Identify which cell holds the provided text, then report its [X, Y] central coordinate. 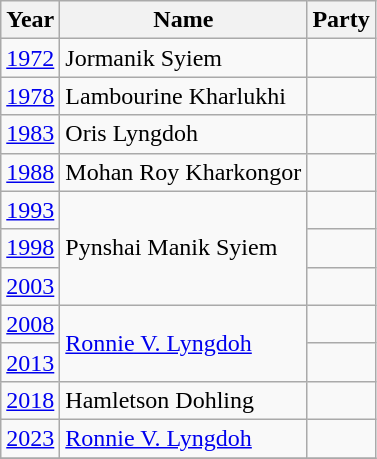
1988 [30, 172]
Hamletson Dohling [184, 400]
2023 [30, 438]
Oris Lyngdoh [184, 134]
Name [184, 20]
2013 [30, 362]
1983 [30, 134]
Jormanik Syiem [184, 58]
1978 [30, 96]
1998 [30, 248]
2003 [30, 286]
1972 [30, 58]
Lambourine Kharlukhi [184, 96]
1993 [30, 210]
Pynshai Manik Syiem [184, 248]
Mohan Roy Kharkongor [184, 172]
Party [341, 20]
2008 [30, 324]
Year [30, 20]
2018 [30, 400]
